Search for the cell housing the specified text and yield its [x, y] center coordinate. 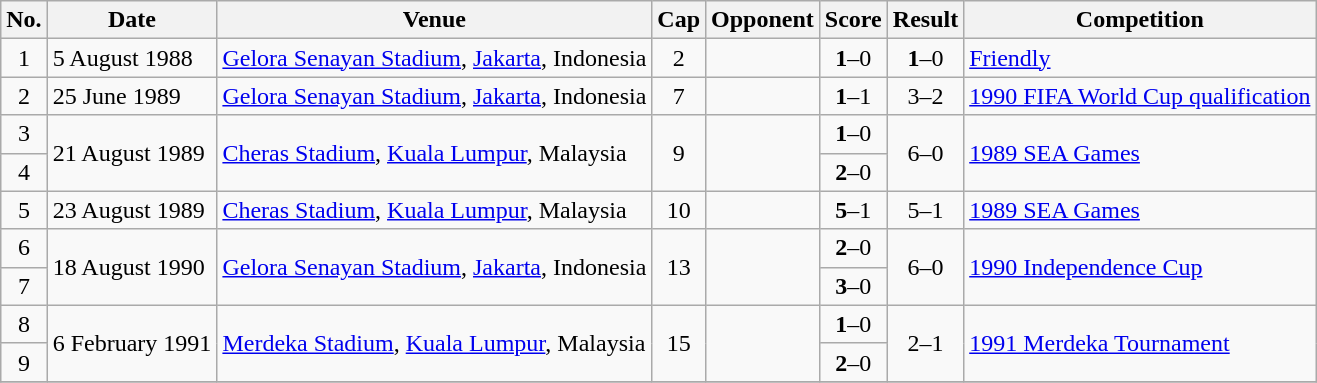
Date [132, 20]
4 [24, 172]
13 [679, 267]
Score [853, 20]
1991 Merdeka Tournament [1140, 343]
Result [925, 20]
23 August 1989 [132, 210]
15 [679, 343]
3 [24, 134]
2–1 [925, 343]
6 February 1991 [132, 343]
Venue [434, 20]
No. [24, 20]
8 [24, 324]
21 August 1989 [132, 153]
1990 FIFA World Cup qualification [1140, 96]
Friendly [1140, 58]
25 June 1989 [132, 96]
3–0 [853, 286]
18 August 1990 [132, 267]
Merdeka Stadium, Kuala Lumpur, Malaysia [434, 343]
Cap [679, 20]
Competition [1140, 20]
5 August 1988 [132, 58]
6 [24, 248]
1–1 [853, 96]
Opponent [763, 20]
1990 Independence Cup [1140, 267]
1 [24, 58]
3–2 [925, 96]
5 [24, 210]
10 [679, 210]
